Detect which cell encompasses the target text, then output its [x, y] center coordinate. 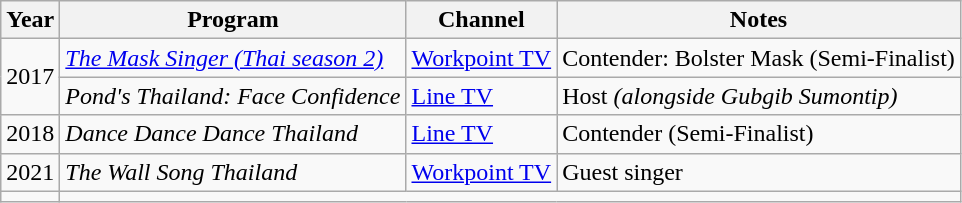
Year [30, 20]
Program [233, 20]
2017 [30, 77]
Contender (Semi-Finalist) [759, 134]
2018 [30, 134]
Dance Dance Dance Thailand [233, 134]
Notes [759, 20]
Guest singer [759, 172]
2021 [30, 172]
Channel [482, 20]
Contender: Bolster Mask (Semi-Finalist) [759, 58]
The Wall Song Thailand [233, 172]
The Mask Singer (Thai season 2) [233, 58]
Host (alongside Gubgib Sumontip) [759, 96]
Pond's Thailand: Face Confidence [233, 96]
